Provide the (x, y) coordinate of the cell's center where the given text is located.  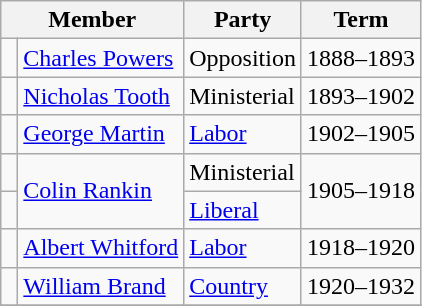
1893–1902 (360, 96)
Country (243, 286)
Charles Powers (101, 58)
1920–1932 (360, 286)
Party (243, 20)
1905–1918 (360, 191)
Opposition (243, 58)
1888–1893 (360, 58)
George Martin (101, 134)
Liberal (243, 210)
Albert Whitford (101, 248)
Term (360, 20)
1902–1905 (360, 134)
Member (92, 20)
William Brand (101, 286)
1918–1920 (360, 248)
Nicholas Tooth (101, 96)
Colin Rankin (101, 191)
